Extract the [x, y] coordinate from the center of the cell holding the provided text.  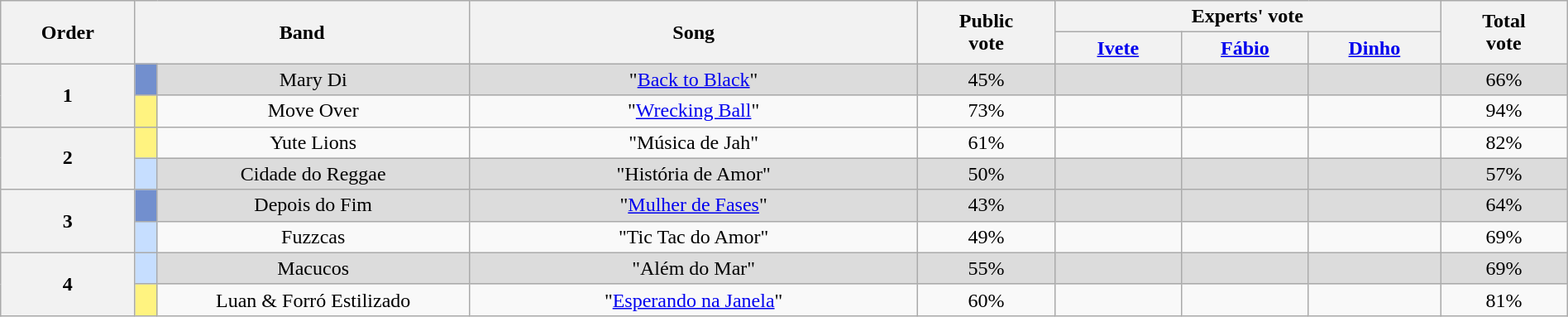
Song [693, 32]
45% [986, 79]
66% [1504, 79]
Experts' vote [1247, 17]
Dinho [1374, 48]
94% [1504, 111]
4 [68, 284]
"Tic Tac do Amor" [693, 237]
2 [68, 158]
Luan & Forró Estilizado [313, 300]
"Esperando na Janela" [693, 300]
Fuzzcas [313, 237]
Publicvote [986, 32]
Band [302, 32]
Order [68, 32]
"História de Amor" [693, 174]
Depois do Fim [313, 205]
61% [986, 142]
3 [68, 221]
1 [68, 95]
50% [986, 174]
Yute Lions [313, 142]
57% [1504, 174]
Ivete [1118, 48]
Macucos [313, 268]
Move Over [313, 111]
64% [1504, 205]
81% [1504, 300]
"Música de Jah" [693, 142]
43% [986, 205]
Mary Di [313, 79]
Totalvote [1504, 32]
"Além do Mar" [693, 268]
60% [986, 300]
49% [986, 237]
Fábio [1245, 48]
Cidade do Reggae [313, 174]
73% [986, 111]
55% [986, 268]
82% [1504, 142]
"Wrecking Ball" [693, 111]
"Mulher de Fases" [693, 205]
"Back to Black" [693, 79]
